Provide the (X, Y) coordinate of the cell's center where the given text is located.  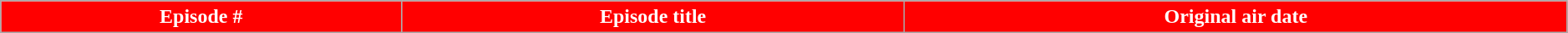
Original air date (1236, 17)
Episode # (201, 17)
Episode title (653, 17)
